Search for the cell housing the specified text and yield its [x, y] center coordinate. 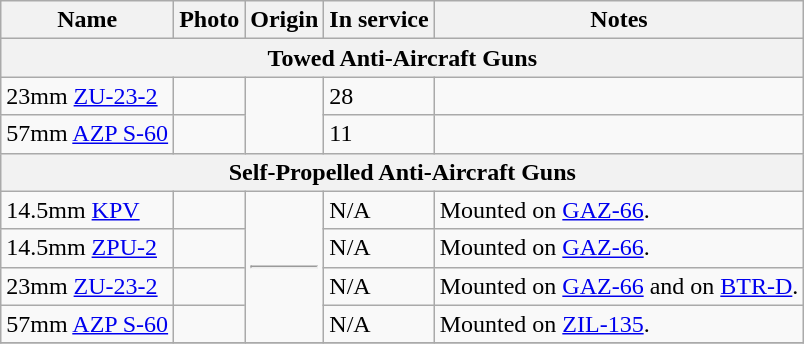
14.5mm KPV [88, 210]
Mounted on ZIL-135. [619, 324]
14.5mm ZPU-2 [88, 248]
11 [379, 134]
28 [379, 96]
Mounted on GAZ-66 and on BTR-D. [619, 286]
In service [379, 20]
Notes [619, 20]
Self-Propelled Anti-Aircraft Guns [402, 172]
Photo [210, 20]
Name [88, 20]
Towed Anti-Aircraft Guns [402, 58]
Origin [284, 20]
